Output the [X, Y] coordinate of the center of the cell containing the given text.  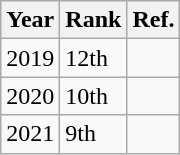
Year [30, 20]
2021 [30, 134]
10th [94, 96]
2019 [30, 58]
Ref. [154, 20]
2020 [30, 96]
9th [94, 134]
12th [94, 58]
Rank [94, 20]
